Determine the (X, Y) coordinate at the center of the cell enclosing the given text.  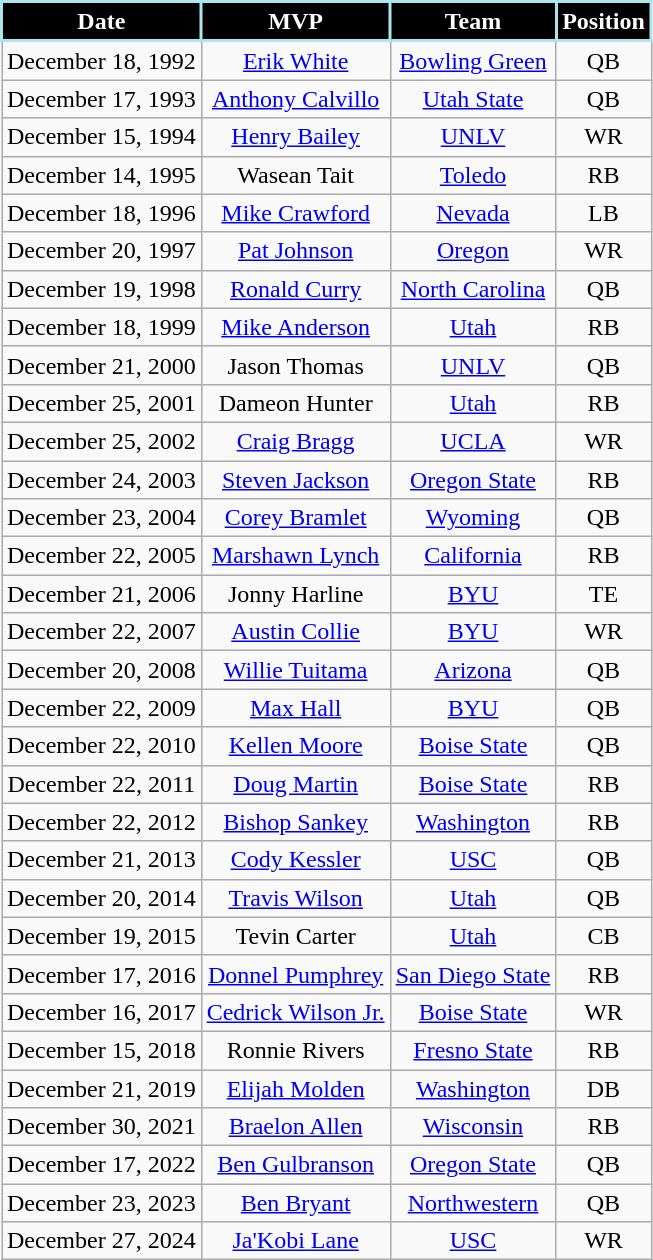
North Carolina (473, 289)
Craig Bragg (296, 441)
Elijah Molden (296, 1089)
December 23, 2004 (102, 518)
Toledo (473, 175)
December 22, 2010 (102, 746)
December 15, 1994 (102, 137)
Bishop Sankey (296, 822)
Oregon (473, 251)
December 19, 1998 (102, 289)
Ben Bryant (296, 1203)
Jonny Harline (296, 594)
Ja'Kobi Lane (296, 1241)
Date (102, 22)
Cody Kessler (296, 860)
Max Hall (296, 708)
Anthony Calvillo (296, 99)
Mike Crawford (296, 213)
December 22, 2005 (102, 556)
Braelon Allen (296, 1127)
December 22, 2007 (102, 632)
Kellen Moore (296, 746)
December 18, 1992 (102, 60)
DB (604, 1089)
Willie Tuitama (296, 670)
Corey Bramlet (296, 518)
Pat Johnson (296, 251)
Arizona (473, 670)
December 19, 2015 (102, 936)
CB (604, 936)
Marshawn Lynch (296, 556)
December 21, 2019 (102, 1089)
Travis Wilson (296, 898)
Doug Martin (296, 784)
December 24, 2003 (102, 479)
Wasean Tait (296, 175)
Wyoming (473, 518)
December 30, 2021 (102, 1127)
December 18, 1999 (102, 327)
December 20, 2008 (102, 670)
December 18, 1996 (102, 213)
Mike Anderson (296, 327)
December 22, 2011 (102, 784)
Jason Thomas (296, 365)
Wisconsin (473, 1127)
December 17, 1993 (102, 99)
Erik White (296, 60)
Position (604, 22)
December 21, 2000 (102, 365)
December 22, 2012 (102, 822)
Austin Collie (296, 632)
December 20, 1997 (102, 251)
Bowling Green (473, 60)
December 21, 2013 (102, 860)
Fresno State (473, 1050)
Cedrick Wilson Jr. (296, 1012)
TE (604, 594)
December 20, 2014 (102, 898)
Ben Gulbranson (296, 1165)
December 17, 2022 (102, 1165)
December 23, 2023 (102, 1203)
Ronald Curry (296, 289)
December 25, 2001 (102, 403)
Northwestern (473, 1203)
San Diego State (473, 974)
December 25, 2002 (102, 441)
Steven Jackson (296, 479)
December 16, 2017 (102, 1012)
Ronnie Rivers (296, 1050)
December 21, 2006 (102, 594)
MVP (296, 22)
December 15, 2018 (102, 1050)
LB (604, 213)
Dameon Hunter (296, 403)
Utah State (473, 99)
Team (473, 22)
Tevin Carter (296, 936)
December 22, 2009 (102, 708)
December 17, 2016 (102, 974)
Nevada (473, 213)
Henry Bailey (296, 137)
UCLA (473, 441)
December 14, 1995 (102, 175)
December 27, 2024 (102, 1241)
Donnel Pumphrey (296, 974)
California (473, 556)
